Pinpoint the cell where the given text exists, returning its (X, Y) midpoint coordinate. 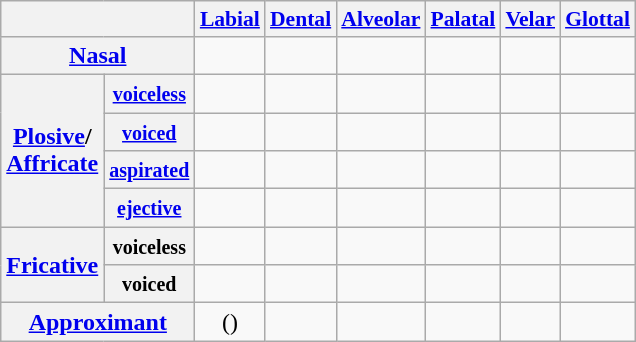
Velar (530, 19)
Approximant (98, 322)
ejective (150, 208)
Nasal (98, 55)
aspirated (150, 170)
Fricative (52, 265)
Labial (230, 19)
Dental (300, 19)
Palatal (462, 19)
Alveolar (380, 19)
Plosive/Affricate (52, 150)
Glottal (598, 19)
() (230, 322)
